Locate the cell with the specified text and output its (X, Y) center coordinate. 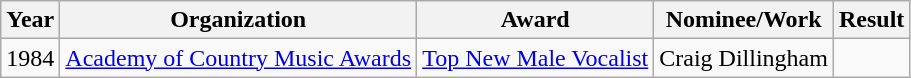
Academy of Country Music Awards (238, 58)
1984 (30, 58)
Craig Dillingham (744, 58)
Top New Male Vocalist (536, 58)
Nominee/Work (744, 20)
Year (30, 20)
Organization (238, 20)
Result (871, 20)
Award (536, 20)
